Scan for the cell matching the given text and deliver its (x, y) coordinate at center. 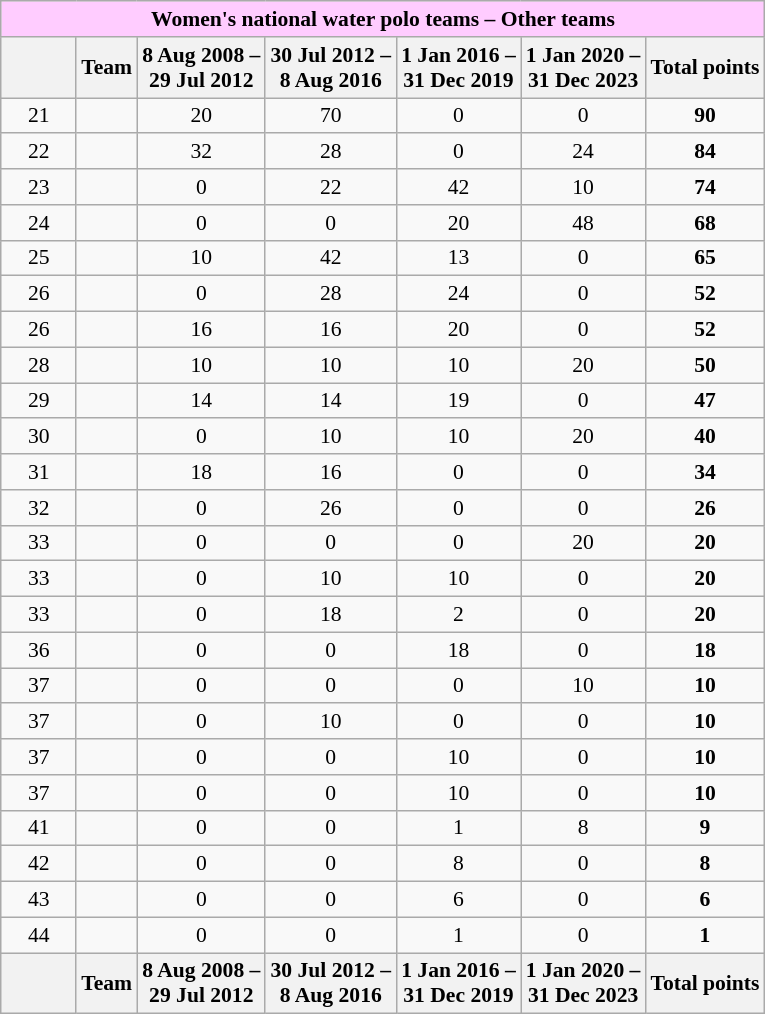
31 (38, 472)
34 (704, 472)
Women's national water polo teams – Other teams (382, 19)
65 (704, 258)
40 (704, 437)
29 (38, 401)
47 (704, 401)
19 (458, 401)
43 (38, 900)
68 (704, 223)
44 (38, 935)
41 (38, 828)
36 (38, 650)
23 (38, 187)
50 (704, 365)
21 (38, 116)
2 (458, 615)
48 (584, 223)
70 (330, 116)
30 (38, 437)
90 (704, 116)
9 (704, 828)
25 (38, 258)
84 (704, 152)
13 (458, 258)
74 (704, 187)
